Pinpoint the cell where the given text exists, returning its (x, y) midpoint coordinate. 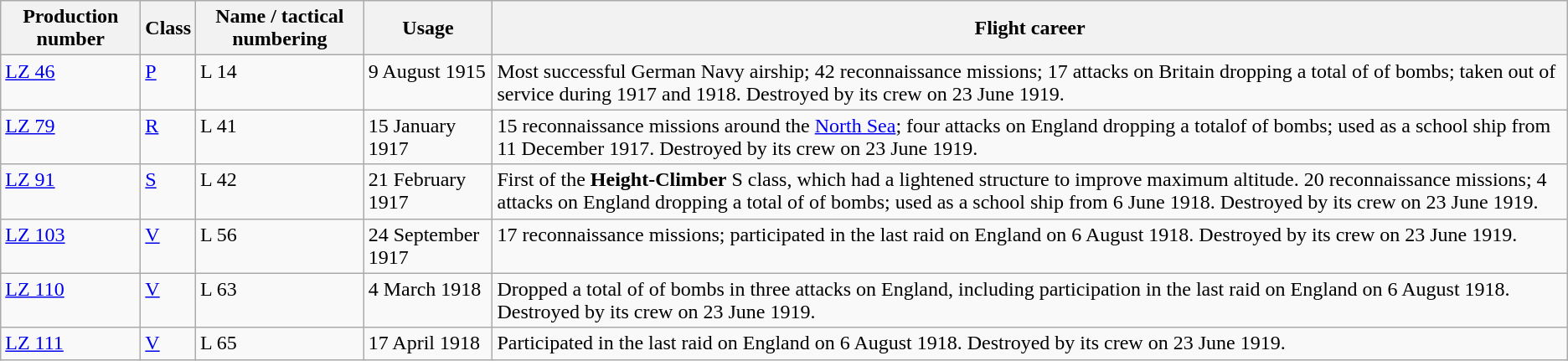
9 August 1915 (428, 82)
LZ 110 (70, 300)
R (168, 137)
Flight career (1030, 28)
L 42 (280, 191)
24 September 1917 (428, 246)
15 January 1917 (428, 137)
LZ 79 (70, 137)
21 February 1917 (428, 191)
P (168, 82)
17 reconnaissance missions; participated in the last raid on England on 6 August 1918. Destroyed by its crew on 23 June 1919. (1030, 246)
LZ 91 (70, 191)
L 63 (280, 300)
L 56 (280, 246)
Name / tactical numbering (280, 28)
LZ 46 (70, 82)
S (168, 191)
L 41 (280, 137)
Usage (428, 28)
Participated in the last raid on England on 6 August 1918. Destroyed by its crew on 23 June 1919. (1030, 343)
Production number (70, 28)
4 March 1918 (428, 300)
LZ 103 (70, 246)
L 65 (280, 343)
LZ 111 (70, 343)
17 April 1918 (428, 343)
Class (168, 28)
L 14 (280, 82)
